Determine the [X, Y] coordinate at the center of the cell enclosing the given text.  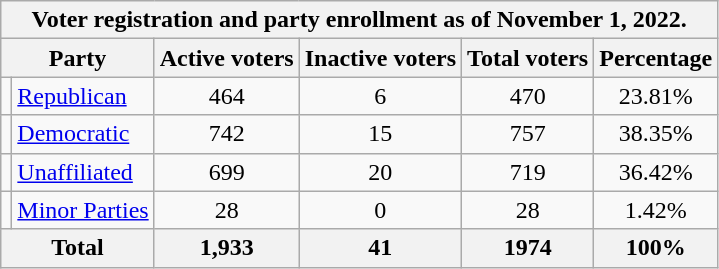
742 [226, 134]
Unaffiliated [83, 172]
36.42% [656, 172]
Total [78, 248]
464 [226, 96]
699 [226, 172]
15 [380, 134]
Party [78, 58]
Minor Parties [83, 210]
Voter registration and party enrollment as of November 1, 2022. [360, 20]
41 [380, 248]
Inactive voters [380, 58]
1974 [528, 248]
0 [380, 210]
38.35% [656, 134]
20 [380, 172]
757 [528, 134]
23.81% [656, 96]
470 [528, 96]
Democratic [83, 134]
6 [380, 96]
719 [528, 172]
1,933 [226, 248]
Republican [83, 96]
Active voters [226, 58]
1.42% [656, 210]
100% [656, 248]
Total voters [528, 58]
Percentage [656, 58]
